Capture the cell that displays the provided text and extract its (x, y) central coordinate. 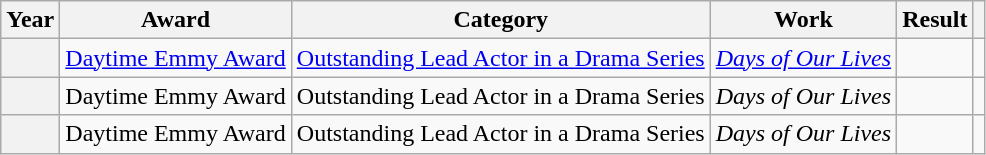
Year (30, 20)
Category (500, 20)
Result (935, 20)
Work (803, 20)
Award (176, 20)
